Determine the [X, Y] coordinate at the center of the cell enclosing the given text.  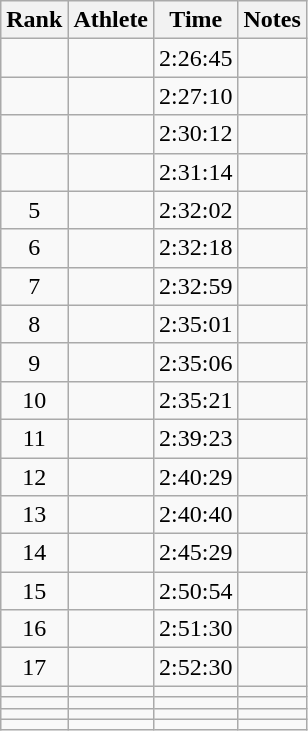
2:51:30 [196, 629]
2:40:40 [196, 515]
Athlete [111, 20]
11 [34, 438]
2:35:21 [196, 400]
17 [34, 667]
2:50:54 [196, 591]
14 [34, 553]
2:31:14 [196, 172]
12 [34, 477]
2:52:30 [196, 667]
5 [34, 210]
Notes [272, 20]
7 [34, 286]
2:32:18 [196, 248]
9 [34, 362]
Rank [34, 20]
2:32:59 [196, 286]
2:45:29 [196, 553]
Time [196, 20]
2:32:02 [196, 210]
6 [34, 248]
8 [34, 324]
2:40:29 [196, 477]
2:27:10 [196, 96]
2:30:12 [196, 134]
2:39:23 [196, 438]
15 [34, 591]
2:26:45 [196, 58]
2:35:01 [196, 324]
10 [34, 400]
16 [34, 629]
13 [34, 515]
2:35:06 [196, 362]
